Return the (X, Y) coordinate for the center point of the cell that contains the specified text.  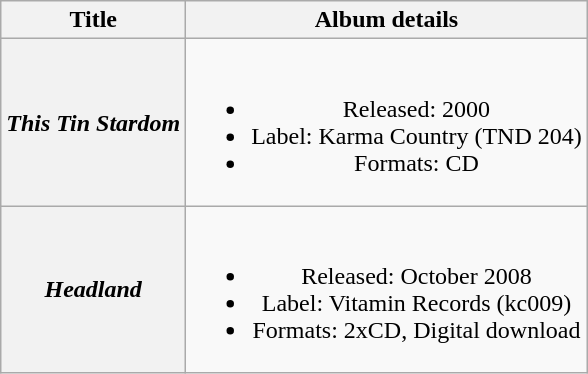
Title (94, 20)
Released: 2000Label: Karma Country (TND 204)Formats: CD (387, 122)
Released: October 2008Label: Vitamin Records (kc009)Formats: 2xCD, Digital download (387, 290)
Album details (387, 20)
Headland (94, 290)
This Tin Stardom (94, 122)
